Locate the cell with the specified text and output its (X, Y) center coordinate. 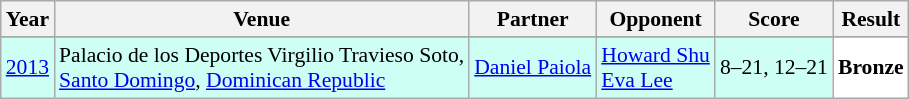
Daniel Paiola (532, 68)
Venue (262, 19)
Result (871, 19)
Howard Shu Eva Lee (656, 68)
Partner (532, 19)
Year (28, 19)
2013 (28, 68)
8–21, 12–21 (774, 68)
Bronze (871, 68)
Palacio de los Deportes Virgilio Travieso Soto, Santo Domingo, Dominican Republic (262, 68)
Opponent (656, 19)
Score (774, 19)
